For the text-containing cell, return its midpoint in [x, y] coordinate format. 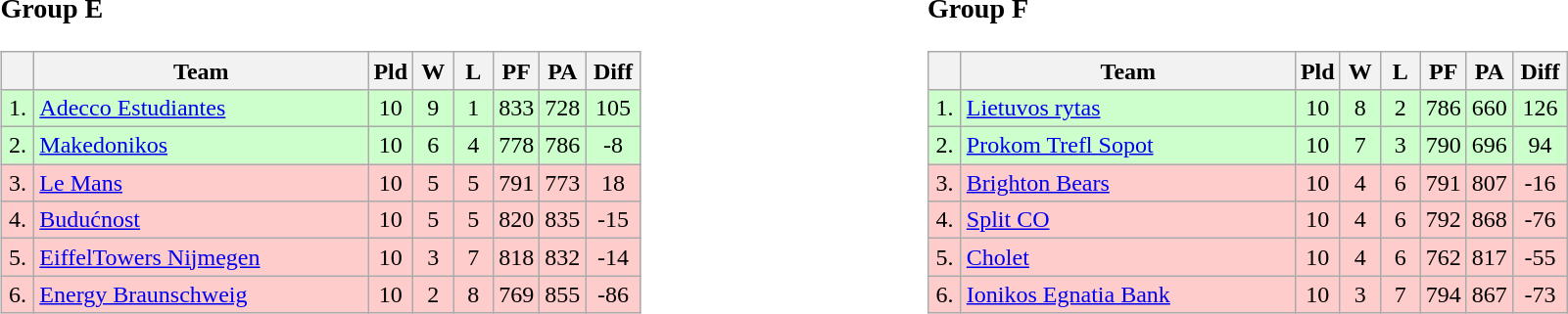
Adecco Estudiantes [202, 108]
Cholet [1128, 257]
696 [1489, 146]
855 [562, 294]
Makedonikos [202, 146]
Prokom Trefl Sopot [1128, 146]
778 [517, 146]
792 [1444, 220]
-86 [613, 294]
833 [517, 108]
790 [1444, 146]
Ionikos Egnatia Bank [1128, 294]
-73 [1540, 294]
817 [1489, 257]
Energy Braunschweig [202, 294]
Lietuvos rytas [1128, 108]
9 [433, 108]
794 [1444, 294]
832 [562, 257]
807 [1489, 183]
660 [1489, 108]
773 [562, 183]
Budućnost [202, 220]
769 [517, 294]
94 [1540, 146]
868 [1489, 220]
728 [562, 108]
-14 [613, 257]
Le Mans [202, 183]
EiffelTowers Nijmegen [202, 257]
Brighton Bears [1128, 183]
-16 [1540, 183]
1 [474, 108]
126 [1540, 108]
-76 [1540, 220]
820 [517, 220]
762 [1444, 257]
-15 [613, 220]
105 [613, 108]
835 [562, 220]
18 [613, 183]
818 [517, 257]
-55 [1540, 257]
Split CO [1128, 220]
-8 [613, 146]
867 [1489, 294]
